From the cell containing the given text, extract its center point as [X, Y] coordinate. 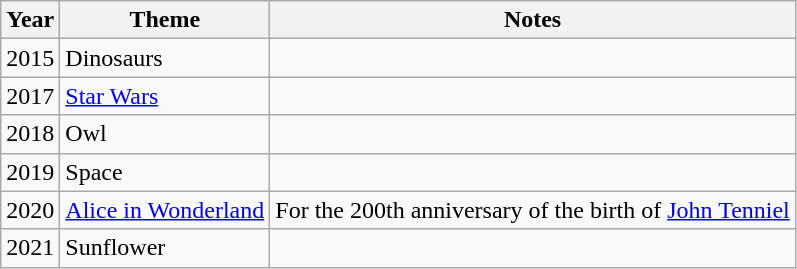
2015 [30, 58]
2021 [30, 248]
Space [165, 172]
2017 [30, 96]
Year [30, 20]
2020 [30, 210]
2018 [30, 134]
Owl [165, 134]
Dinosaurs [165, 58]
Sunflower [165, 248]
For the 200th anniversary of the birth of John Tenniel [533, 210]
Notes [533, 20]
Star Wars [165, 96]
Theme [165, 20]
Alice in Wonderland [165, 210]
2019 [30, 172]
